Extract the (x, y) coordinate from the center of the cell holding the provided text.  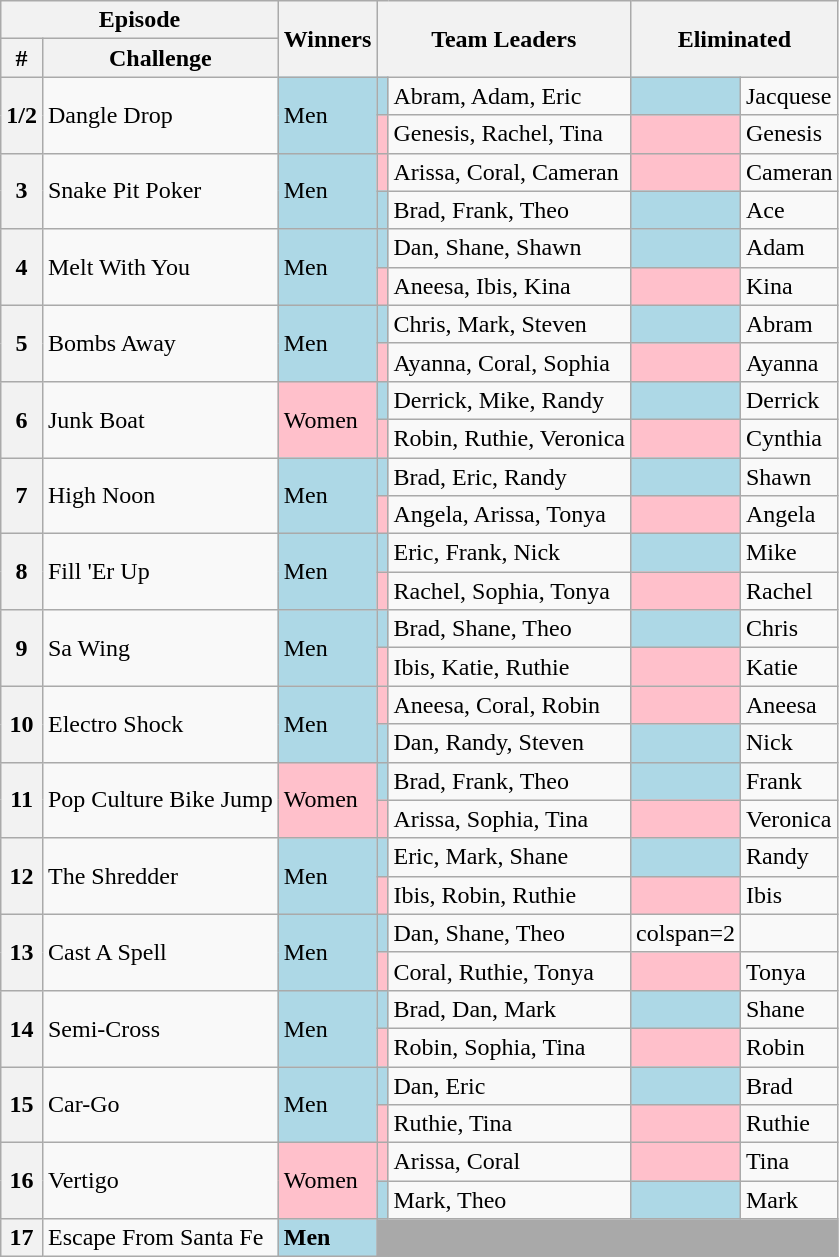
Robin (789, 1047)
Rachel (789, 591)
Aneesa (789, 705)
Dan, Shane, Theo (510, 933)
Genesis (789, 134)
Frank (789, 781)
Robin, Sophia, Tina (510, 1047)
Team Leaders (504, 39)
Robin, Ruthie, Veronica (510, 438)
Vertigo (160, 1181)
9 (22, 648)
Kina (789, 286)
Tonya (789, 971)
# (22, 58)
Episode (140, 20)
Brad, Shane, Theo (510, 629)
Ace (789, 210)
Escape From Santa Fe (160, 1238)
Brad, Eric, Randy (510, 477)
Brad, Dan, Mark (510, 1009)
Ibis (789, 895)
Eric, Mark, Shane (510, 857)
17 (22, 1238)
Dan, Shane, Shawn (510, 248)
Brad (789, 1085)
Shane (789, 1009)
Snake Pit Poker (160, 191)
Rachel, Sophia, Tonya (510, 591)
8 (22, 572)
4 (22, 267)
Dan, Eric (510, 1085)
Abram, Adam, Eric (510, 96)
Junk Boat (160, 419)
Sa Wing (160, 648)
Car-Go (160, 1104)
Semi-Cross (160, 1028)
Winners (328, 39)
Dan, Randy, Steven (510, 743)
Ibis, Katie, Ruthie (510, 667)
Eric, Frank, Nick (510, 553)
Mark (789, 1200)
Adam (789, 248)
Ibis, Robin, Ruthie (510, 895)
Mark, Theo (510, 1200)
Electro Shock (160, 724)
Fill 'Er Up (160, 572)
Arissa, Coral, Cameran (510, 172)
5 (22, 343)
Randy (789, 857)
7 (22, 496)
Genesis, Rachel, Tina (510, 134)
Angela (789, 515)
Melt With You (160, 267)
Ruthie, Tina (510, 1124)
Cynthia (789, 438)
Arissa, Coral (510, 1162)
Arissa, Sophia, Tina (510, 819)
Pop Culture Bike Jump (160, 800)
Shawn (789, 477)
Katie (789, 667)
Veronica (789, 819)
Bombs Away (160, 343)
Nick (789, 743)
Ayanna (789, 362)
13 (22, 952)
Tina (789, 1162)
12 (22, 876)
15 (22, 1104)
colspan=2 (686, 933)
Aneesa, Coral, Robin (510, 705)
Angela, Arissa, Tonya (510, 515)
The Shredder (160, 876)
Cameran (789, 172)
Mike (789, 553)
Cast A Spell (160, 952)
Derrick (789, 400)
14 (22, 1028)
Abram (789, 324)
Chris (789, 629)
10 (22, 724)
Jacquese (789, 96)
Challenge (160, 58)
Coral, Ruthie, Tonya (510, 971)
High Noon (160, 496)
Derrick, Mike, Randy (510, 400)
Aneesa, Ibis, Kina (510, 286)
6 (22, 419)
Ayanna, Coral, Sophia (510, 362)
16 (22, 1181)
Ruthie (789, 1124)
Chris, Mark, Steven (510, 324)
3 (22, 191)
11 (22, 800)
Eliminated (735, 39)
Dangle Drop (160, 115)
1/2 (22, 115)
